Return [x, y] of the center of cell containing provided text 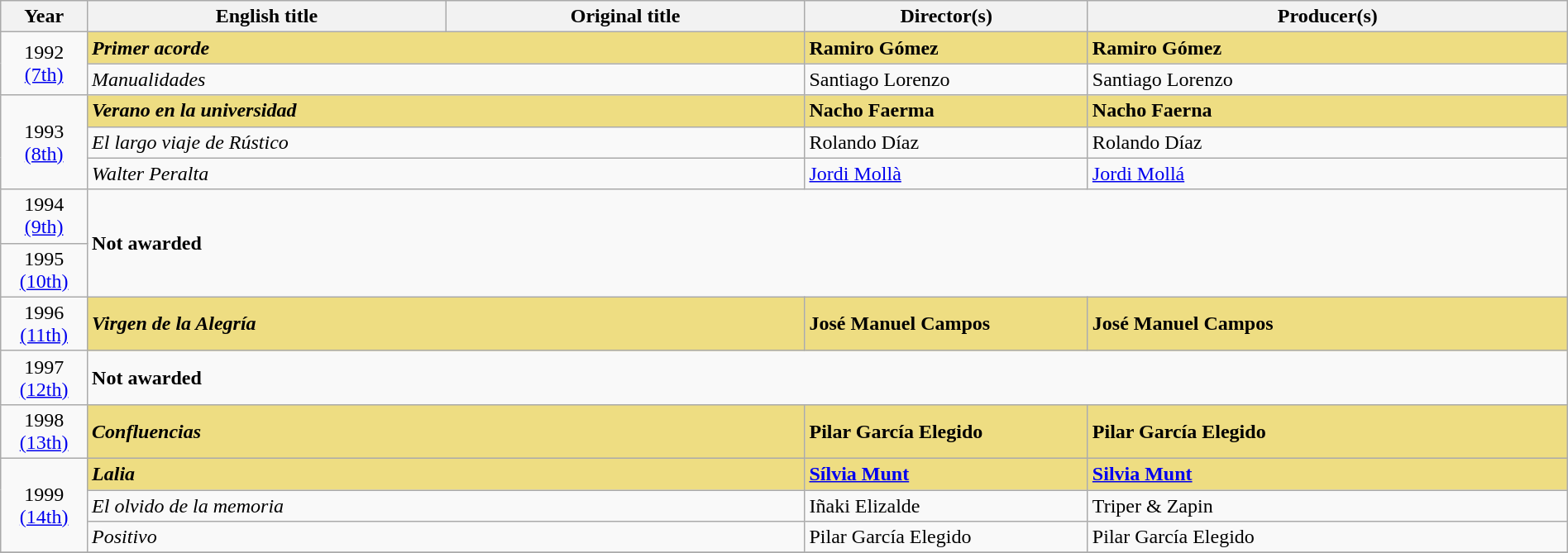
Sílvia Munt [946, 474]
1997(12th) [45, 377]
Nacho Faerna [1327, 111]
Triper & Zapin [1327, 505]
El olvido de la memoria [447, 505]
Confluencias [447, 431]
Year [45, 17]
1996(11th) [45, 324]
Verano en la universidad [447, 111]
Primer acorde [447, 48]
El largo viaje de Rústico [447, 142]
Positivo [447, 537]
Lalia [447, 474]
Manualidades [447, 79]
Iñaki Elizalde [946, 505]
1992(7th) [45, 64]
1995(10th) [45, 269]
1999(14th) [45, 505]
1998(13th) [45, 431]
Jordi Mollà [946, 174]
Original title [625, 17]
1993(8th) [45, 142]
Producer(s) [1327, 17]
Jordi Mollá [1327, 174]
Virgen de la Alegría [447, 324]
1994(9th) [45, 217]
Nacho Faerma [946, 111]
English title [267, 17]
Silvia Munt [1327, 474]
Director(s) [946, 17]
Walter Peralta [447, 174]
